Identify which cell holds the provided text, then report its [x, y] central coordinate. 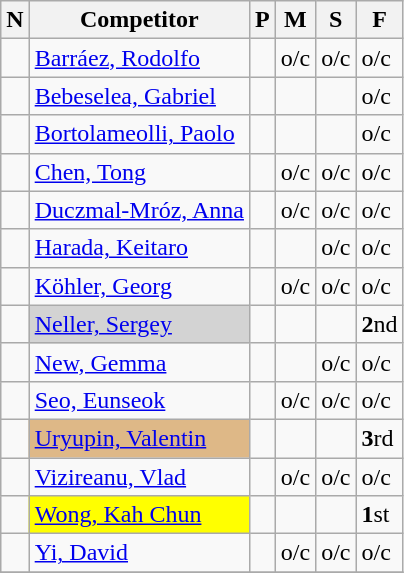
New, Gemma [139, 362]
Barráez, Rodolfo [139, 58]
3rd [380, 438]
Vizireanu, Vlad [139, 477]
Chen, Tong [139, 172]
Köhler, Georg [139, 286]
Wong, Kah Chun [139, 515]
Bortolameolli, Paolo [139, 134]
N [15, 20]
Competitor [139, 20]
P [262, 20]
Bebeselea, Gabriel [139, 96]
Seo, Eunseok [139, 400]
Duczmal-Mróz, Anna [139, 210]
1st [380, 515]
Harada, Keitaro [139, 248]
2nd [380, 324]
Yi, David [139, 553]
F [380, 20]
M [295, 20]
Neller, Sergey [139, 324]
S [336, 20]
Uryupin, Valentin [139, 438]
